Scan for the cell matching the given text and deliver its [X, Y] coordinate at center. 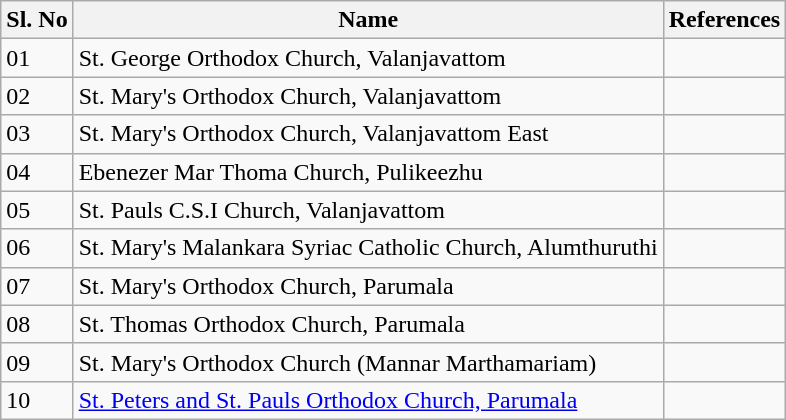
03 [37, 134]
05 [37, 210]
St. George Orthodox Church, Valanjavattom [368, 58]
01 [37, 58]
St. Mary's Orthodox Church, Valanjavattom [368, 96]
Ebenezer Mar Thoma Church, Pulikeezhu [368, 172]
Name [368, 20]
02 [37, 96]
04 [37, 172]
St. Thomas Orthodox Church, Parumala [368, 324]
07 [37, 286]
09 [37, 362]
10 [37, 400]
Sl. No [37, 20]
St. Mary's Malankara Syriac Catholic Church, Alumthuruthi [368, 248]
References [724, 20]
St. Pauls C.S.I Church, Valanjavattom [368, 210]
06 [37, 248]
St. Mary's Orthodox Church (Mannar Marthamariam) [368, 362]
08 [37, 324]
St. Mary's Orthodox Church, Parumala [368, 286]
St. Mary's Orthodox Church, Valanjavattom East [368, 134]
St. Peters and St. Pauls Orthodox Church, Parumala [368, 400]
